Search for the cell housing the specified text and yield its [x, y] center coordinate. 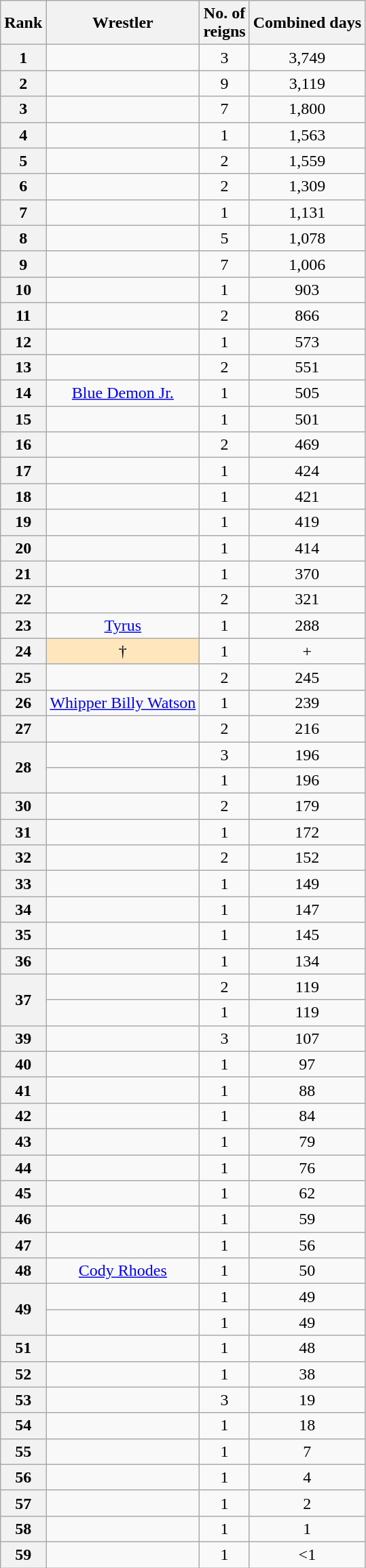
<1 [307, 1554]
3,119 [307, 83]
172 [307, 832]
25 [23, 677]
Whipper Billy Watson [123, 703]
20 [23, 548]
1,309 [307, 187]
421 [307, 496]
147 [307, 909]
469 [307, 445]
39 [23, 1038]
145 [307, 935]
46 [23, 1219]
12 [23, 341]
79 [307, 1141]
32 [23, 858]
51 [23, 1348]
24 [23, 651]
62 [307, 1194]
179 [307, 806]
573 [307, 341]
57 [23, 1503]
40 [23, 1064]
† [123, 651]
16 [23, 445]
1,131 [307, 212]
41 [23, 1090]
11 [23, 315]
501 [307, 419]
152 [307, 858]
17 [23, 471]
Blue Demon Jr. [123, 393]
36 [23, 961]
27 [23, 728]
No. ofreigns [224, 23]
38 [307, 1374]
6 [23, 187]
33 [23, 884]
28 [23, 768]
1,006 [307, 264]
43 [23, 1141]
88 [307, 1090]
35 [23, 935]
903 [307, 290]
30 [23, 806]
1,800 [307, 109]
54 [23, 1426]
31 [23, 832]
1,078 [307, 238]
47 [23, 1245]
149 [307, 884]
505 [307, 393]
26 [23, 703]
23 [23, 625]
44 [23, 1167]
Tyrus [123, 625]
1,563 [307, 135]
8 [23, 238]
551 [307, 368]
15 [23, 419]
Combined days [307, 23]
Cody Rhodes [123, 1271]
1,559 [307, 161]
414 [307, 548]
3,749 [307, 58]
288 [307, 625]
866 [307, 315]
21 [23, 574]
84 [307, 1116]
321 [307, 600]
10 [23, 290]
370 [307, 574]
34 [23, 909]
55 [23, 1451]
42 [23, 1116]
216 [307, 728]
14 [23, 393]
+ [307, 651]
419 [307, 522]
58 [23, 1529]
22 [23, 600]
Rank [23, 23]
245 [307, 677]
Wrestler [123, 23]
52 [23, 1374]
424 [307, 471]
239 [307, 703]
97 [307, 1064]
134 [307, 961]
76 [307, 1167]
37 [23, 1000]
53 [23, 1400]
45 [23, 1194]
50 [307, 1271]
107 [307, 1038]
13 [23, 368]
